Pinpoint the cell where the given text exists, returning its [x, y] midpoint coordinate. 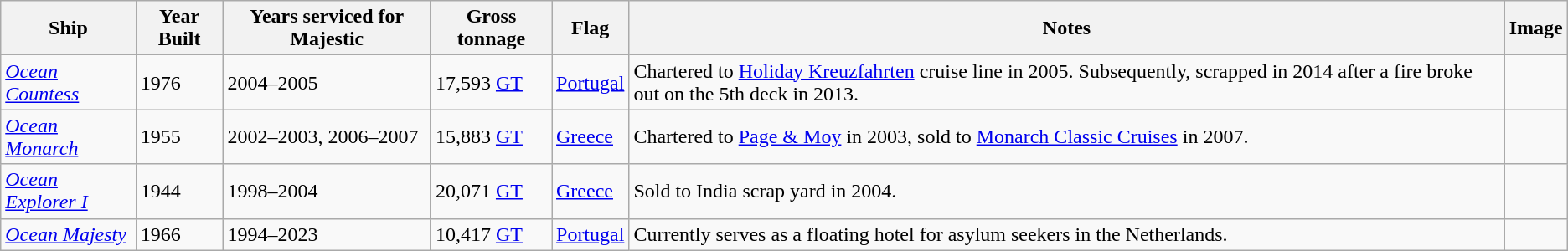
1955 [179, 137]
Sold to India scrap yard in 2004. [1067, 191]
Currently serves as a floating hotel for asylum seekers in the Netherlands. [1067, 234]
Year Built [179, 28]
2004–2005 [327, 82]
10,417 GT [491, 234]
Years serviced for Majestic [327, 28]
Ocean Majesty [69, 234]
Chartered to Page & Moy in 2003, sold to Monarch Classic Cruises in 2007. [1067, 137]
Ocean Monarch [69, 137]
17,593 GT [491, 82]
Notes [1067, 28]
1976 [179, 82]
1944 [179, 191]
Gross tonnage [491, 28]
1994–2023 [327, 234]
Ocean Countess [69, 82]
20,071 GT [491, 191]
15,883 GT [491, 137]
Ocean Explorer I [69, 191]
Flag [590, 28]
1998–2004 [327, 191]
2002–2003, 2006–2007 [327, 137]
1966 [179, 234]
Chartered to Holiday Kreuzfahrten cruise line in 2005. Subsequently, scrapped in 2014 after a fire broke out on the 5th deck in 2013. [1067, 82]
Image [1536, 28]
Ship [69, 28]
